Locate the cell with the specified text and output its [x, y] center coordinate. 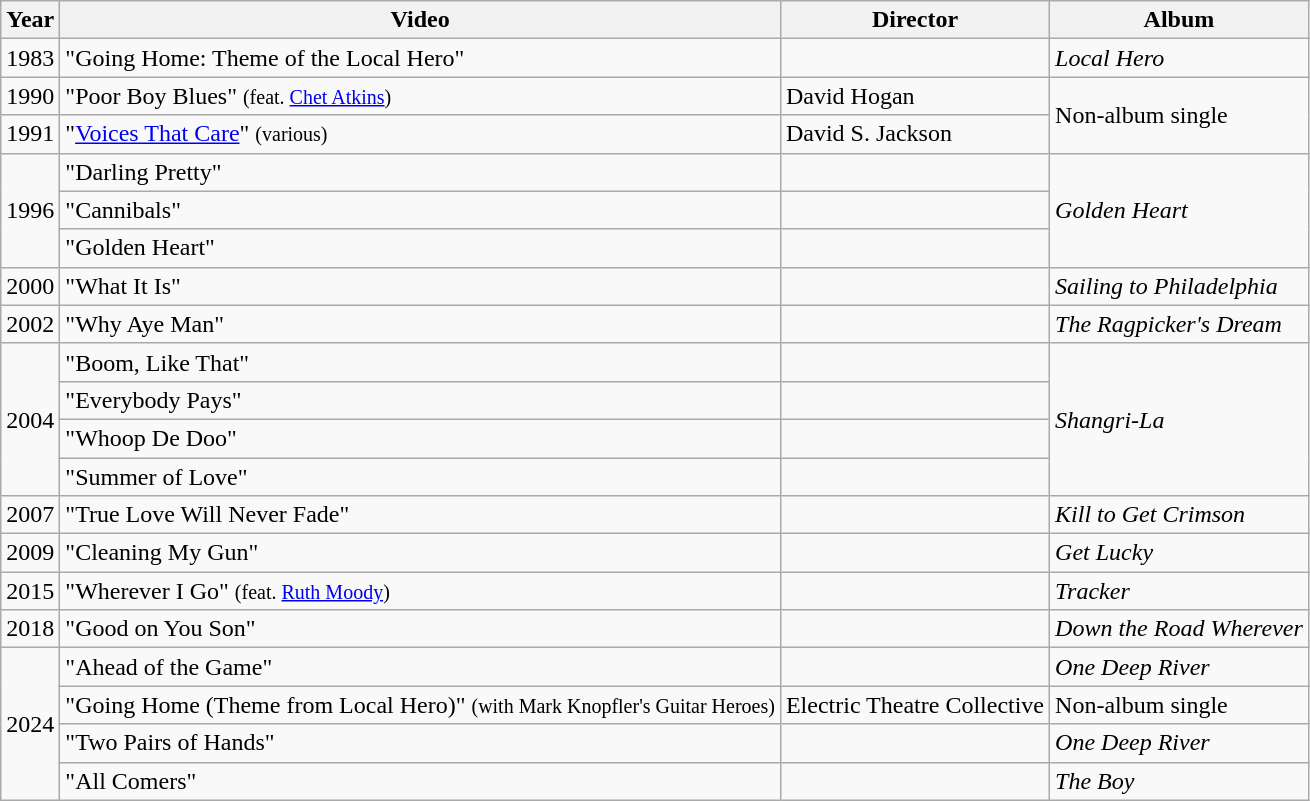
David Hogan [914, 96]
"Cleaning My Gun" [420, 553]
"Why Aye Man" [420, 324]
"Golden Heart" [420, 248]
Album [1180, 20]
"Everybody Pays" [420, 400]
Get Lucky [1180, 553]
2009 [30, 553]
"What It Is" [420, 286]
1991 [30, 134]
"Wherever I Go" (feat. Ruth Moody) [420, 591]
Local Hero [1180, 58]
"Poor Boy Blues" (feat. Chet Atkins) [420, 96]
The Boy [1180, 781]
2002 [30, 324]
Down the Road Wherever [1180, 629]
Sailing to Philadelphia [1180, 286]
Tracker [1180, 591]
"Good on You Son" [420, 629]
2004 [30, 419]
"All Comers" [420, 781]
Golden Heart [1180, 210]
1996 [30, 210]
"Summer of Love" [420, 477]
"Boom, Like That" [420, 362]
"Cannibals" [420, 210]
2018 [30, 629]
2015 [30, 591]
1990 [30, 96]
The Ragpicker's Dream [1180, 324]
"Whoop De Doo" [420, 438]
Electric Theatre Collective [914, 705]
"Darling Pretty" [420, 172]
"Voices That Care" (various) [420, 134]
1983 [30, 58]
"Going Home (Theme from Local Hero)" (with Mark Knopfler's Guitar Heroes) [420, 705]
2000 [30, 286]
2007 [30, 515]
"Two Pairs of Hands" [420, 743]
"Going Home: Theme of the Local Hero" [420, 58]
"True Love Will Never Fade" [420, 515]
"Ahead of the Game" [420, 667]
Year [30, 20]
Director [914, 20]
Kill to Get Crimson [1180, 515]
David S. Jackson [914, 134]
Video [420, 20]
2024 [30, 724]
Shangri-La [1180, 419]
